Find where the given text appears and provide that cell's center as [X, Y] coordinate. 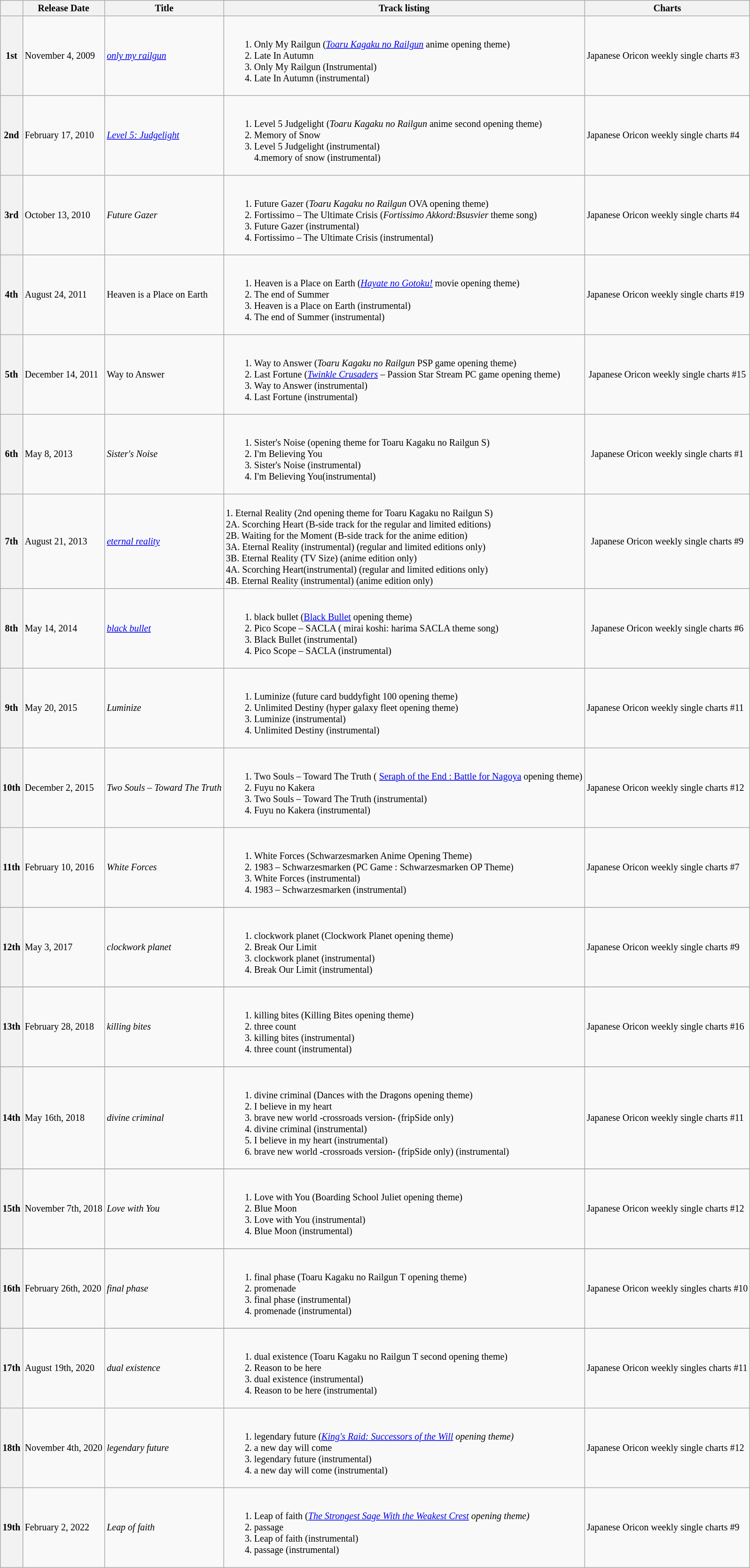
February 17, 2010 [63, 135]
14th [11, 1118]
Release Date [63, 8]
Two Souls – Toward The Truth [164, 788]
17th [11, 1368]
dual existence [164, 1368]
divine criminal [164, 1118]
White Forces [164, 868]
November 4th, 2020 [63, 1448]
Only My Railgun (Toaru Kagaku no Railgun anime opening theme)Late In AutumnOnly My Railgun (Instrumental)Late In Autumn (instrumental) [404, 56]
Sister's Noise [164, 454]
4th [11, 295]
February 28, 2018 [63, 1027]
February 2, 2022 [63, 1528]
dual existence (Toaru Kagaku no Railgun T second opening theme)Reason to be heredual existence (instrumental)Reason to be here (instrumental) [404, 1368]
6th [11, 454]
Leap of faith [164, 1528]
16th [11, 1288]
clockwork planet (Clockwork Planet opening theme)Break Our Limitclockwork planet (instrumental)Break Our Limit (instrumental) [404, 948]
1st [11, 56]
Way to Answer [164, 374]
Sister's Noise (opening theme for Toaru Kagaku no Railgun S)I'm Believing YouSister's Noise (instrumental)I'm Believing You(instrumental) [404, 454]
November 4, 2009 [63, 56]
8th [11, 629]
May 16th, 2018 [63, 1118]
7th [11, 542]
Japanese Oricon weekly single charts #16 [667, 1027]
August 24, 2011 [63, 295]
May 3, 2017 [63, 948]
Track listing [404, 8]
15th [11, 1209]
Charts [667, 8]
Japanese Oricon weekly single charts #19 [667, 295]
11th [11, 868]
Japanese Oricon weekly single charts #6 [667, 629]
12th [11, 948]
Level 5 Judgelight (Toaru Kagaku no Railgun anime second opening theme)Memory of SnowLevel 5 Judgelight (instrumental)4.memory of snow (instrumental) [404, 135]
final phase [164, 1288]
November 7th, 2018 [63, 1209]
19th [11, 1528]
October 13, 2010 [63, 215]
May 20, 2015 [63, 708]
Future Gazer [164, 215]
Luminize [164, 708]
Title [164, 8]
August 21, 2013 [63, 542]
December 2, 2015 [63, 788]
February 10, 2016 [63, 868]
3rd [11, 215]
May 14, 2014 [63, 629]
Japanese Oricon weekly single charts #15 [667, 374]
clockwork planet [164, 948]
killing bites (Killing Bites opening theme)three countkilling bites (instrumental)three count (instrumental) [404, 1027]
August 19th, 2020 [63, 1368]
Japanese Oricon weekly single charts #3 [667, 56]
legendary future [164, 1448]
Level 5: Judgelight [164, 135]
eternal reality [164, 542]
Leap of faith (The Strongest Sage With the Weakest Crest opening theme)passageLeap of faith (instrumental)passage (instrumental) [404, 1528]
killing bites [164, 1027]
February 26th, 2020 [63, 1288]
Japanese Oricon weekly single charts #1 [667, 454]
final phase (Toaru Kagaku no Railgun T opening theme)promenadefinal phase (instrumental)promenade (instrumental) [404, 1288]
Japanese Oricon weekly singles charts #11 [667, 1368]
5th [11, 374]
Heaven is a Place on Earth [164, 295]
December 14, 2011 [63, 374]
13th [11, 1027]
Japanese Oricon weekly single charts #7 [667, 868]
Love with You [164, 1209]
Love with You (Boarding School Juliet opening theme)Blue MoonLove with You (instrumental)Blue Moon (instrumental) [404, 1209]
Japanese Oricon weekly singles charts #10 [667, 1288]
May 8, 2013 [63, 454]
only my railgun [164, 56]
18th [11, 1448]
9th [11, 708]
10th [11, 788]
2nd [11, 135]
black bullet [164, 629]
